Identify which cell holds the provided text, then report its [x, y] central coordinate. 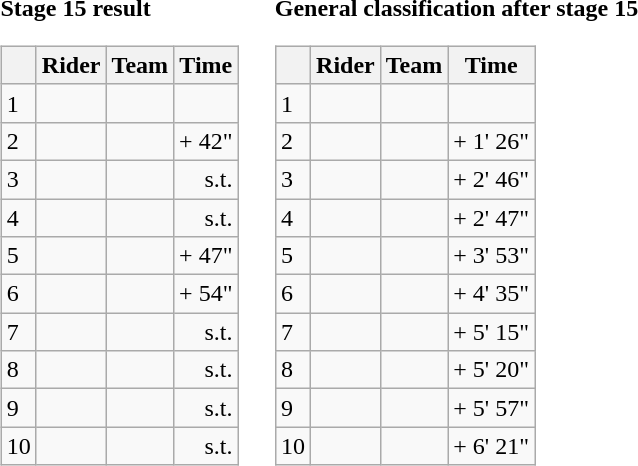
+ 2' 47" [492, 217]
+ 4' 35" [492, 294]
+ 5' 20" [492, 370]
+ 42" [206, 141]
+ 5' 57" [492, 408]
+ 47" [206, 256]
+ 6' 21" [492, 446]
+ 54" [206, 294]
+ 2' 46" [492, 179]
+ 3' 53" [492, 256]
+ 5' 15" [492, 332]
+ 1' 26" [492, 141]
